Output the (X, Y) coordinate of the center of the cell containing the given text.  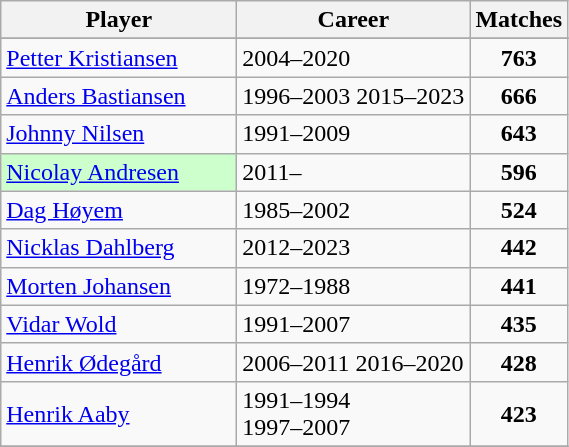
763 (519, 58)
Anders Bastiansen (119, 96)
Dag Høyem (119, 210)
Vidar Wold (119, 324)
2006–2011 2016–2020 (354, 362)
1991–19941997–2007 (354, 414)
643 (519, 134)
428 (519, 362)
Morten Johansen (119, 286)
441 (519, 286)
1985–2002 (354, 210)
Petter Kristiansen (119, 58)
Henrik Ødegård (119, 362)
442 (519, 248)
596 (519, 172)
Nicolay Andresen (119, 172)
1991–2009 (354, 134)
1996–2003 2015–2023 (354, 96)
524 (519, 210)
Matches (519, 20)
423 (519, 414)
1991–2007 (354, 324)
Johnny Nilsen (119, 134)
Career (354, 20)
666 (519, 96)
Nicklas Dahlberg (119, 248)
435 (519, 324)
2011– (354, 172)
Player (119, 20)
2004–2020 (354, 58)
2012–2023 (354, 248)
1972–1988 (354, 286)
Henrik Aaby (119, 414)
